Extract the [X, Y] coordinate from the center of the cell holding the provided text.  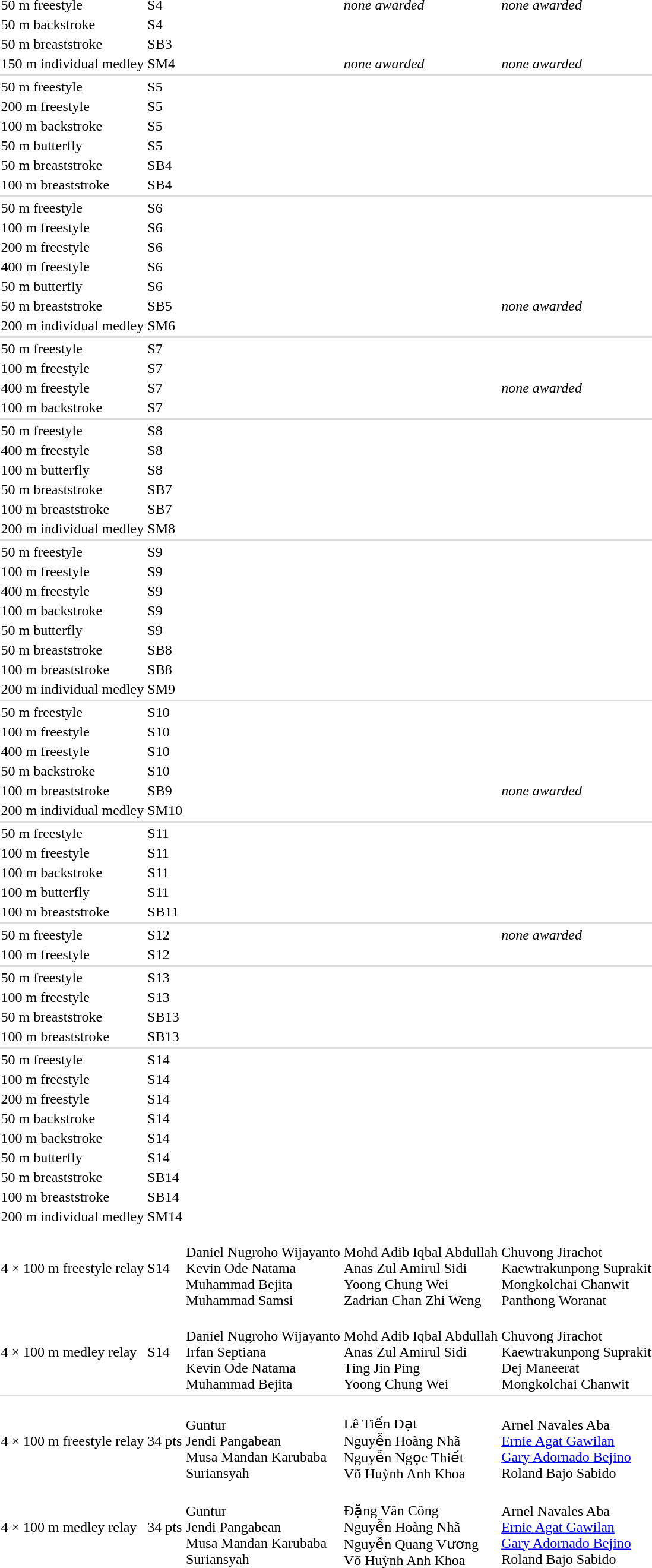
Daniel Nugroho WijayantoIrfan SeptianaKevin Ode NatamaMuhammad Bejita [262, 1352]
SB5 [165, 306]
SM4 [165, 64]
GunturJendi PangabeanMusa Mandan KarubabaSuriansyah [262, 1440]
4 × 100 m medley relay [72, 1352]
SB9 [165, 791]
SM6 [165, 325]
SM9 [165, 689]
SB11 [165, 912]
Lê Tiến ĐạtNguyễn Hoàng NhãNguyễn Ngọc ThiếtVõ Huỳnh Anh Khoa [420, 1440]
Daniel Nugroho WijayantoKevin Ode NatamaMuhammad BejitaMuhammad Samsi [262, 1268]
Mohd Adib Iqbal AbdullahAnas Zul Amirul SidiYoong Chung WeiZadrian Chan Zhi Weng [420, 1268]
SM8 [165, 529]
SM14 [165, 1216]
none awarded [420, 64]
Mohd Adib Iqbal AbdullahAnas Zul Amirul SidiTing Jin PingYoong Chung Wei [420, 1352]
S4 [165, 24]
SM10 [165, 810]
34 pts [165, 1440]
SB3 [165, 44]
150 m individual medley [72, 64]
